Find where the given text appears and provide that cell's center as (X, Y) coordinate. 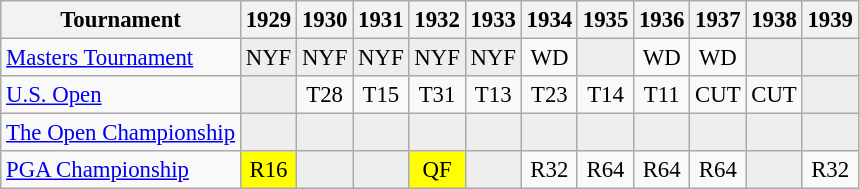
Tournament (121, 20)
1935 (605, 20)
PGA Championship (121, 170)
1937 (718, 20)
1930 (325, 20)
1929 (268, 20)
The Open Championship (121, 133)
T31 (437, 95)
QF (437, 170)
Masters Tournament (121, 58)
1932 (437, 20)
1933 (493, 20)
T14 (605, 95)
U.S. Open (121, 95)
T11 (662, 95)
1938 (774, 20)
T23 (549, 95)
T15 (381, 95)
1931 (381, 20)
1939 (830, 20)
1936 (662, 20)
1934 (549, 20)
T28 (325, 95)
T13 (493, 95)
R16 (268, 170)
